Find where the given text appears and provide that cell's center as (X, Y) coordinate. 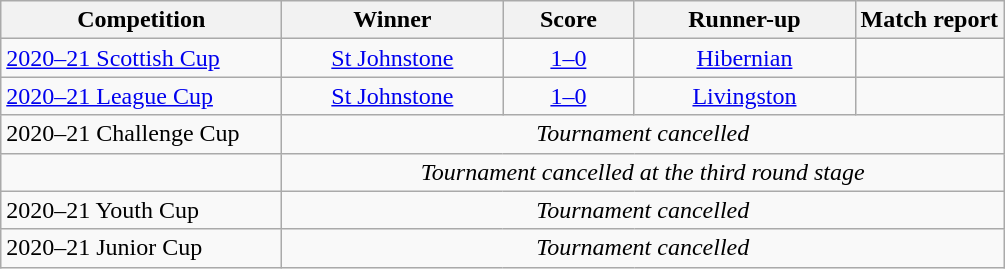
2020–21 League Cup (142, 96)
Runner-up (744, 20)
Winner (392, 20)
Tournament cancelled at the third round stage (643, 172)
Competition (142, 20)
2020–21 Challenge Cup (142, 134)
2020–21 Scottish Cup (142, 58)
Livingston (744, 96)
Match report (930, 20)
2020–21 Youth Cup (142, 210)
2020–21 Junior Cup (142, 248)
Score (568, 20)
Hibernian (744, 58)
